Pinpoint the cell where the given text exists, returning its (x, y) midpoint coordinate. 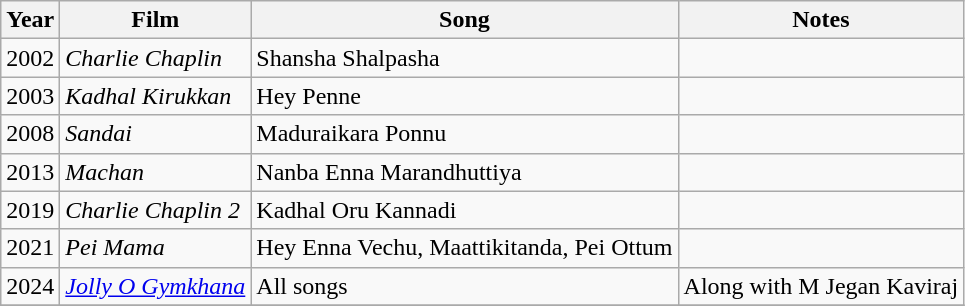
Song (464, 20)
2013 (30, 172)
Charlie Chaplin (156, 58)
Hey Penne (464, 96)
All songs (464, 286)
Hey Enna Vechu, Maattikitanda, Pei Ottum (464, 248)
Sandai (156, 134)
2002 (30, 58)
Kadhal Oru Kannadi (464, 210)
Maduraikara Ponnu (464, 134)
2003 (30, 96)
2019 (30, 210)
Year (30, 20)
2008 (30, 134)
Machan (156, 172)
Shansha Shalpasha (464, 58)
Pei Mama (156, 248)
Notes (821, 20)
Charlie Chaplin 2 (156, 210)
Jolly O Gymkhana (156, 286)
Film (156, 20)
Along with M Jegan Kaviraj (821, 286)
2024 (30, 286)
2021 (30, 248)
Kadhal Kirukkan (156, 96)
Nanba Enna Marandhuttiya (464, 172)
